Output the (X, Y) coordinate of the center of the cell containing the given text.  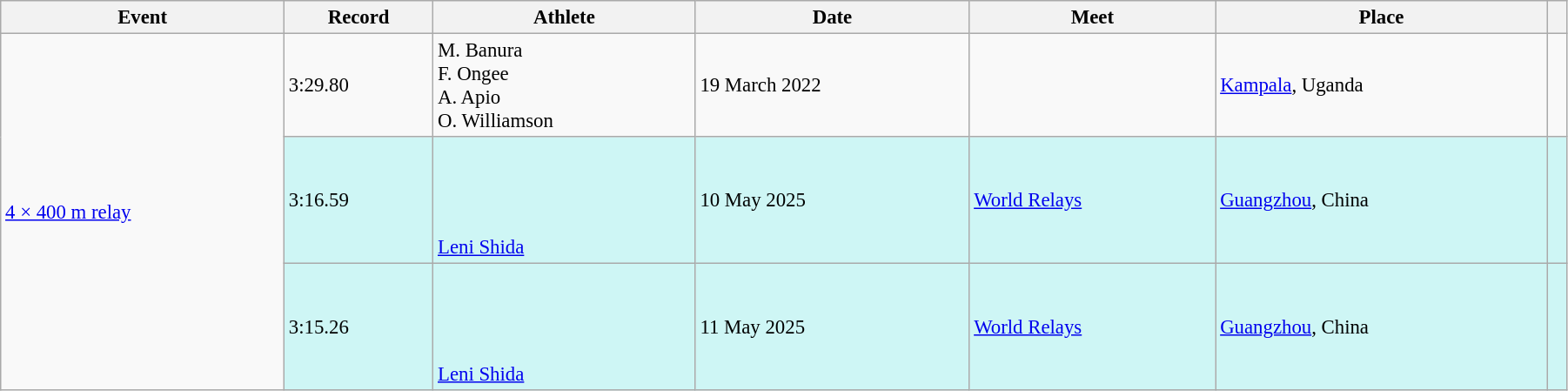
3:15.26 (358, 327)
4 × 400 m relay (143, 212)
10 May 2025 (832, 200)
Meet (1093, 17)
Athlete (564, 17)
11 May 2025 (832, 327)
19 March 2022 (832, 85)
3:16.59 (358, 200)
Place (1382, 17)
Record (358, 17)
Date (832, 17)
M. BanuraF. OngeeA. ApioO. Williamson (564, 85)
Kampala, Uganda (1382, 85)
3:29.80 (358, 85)
Event (143, 17)
